From the cell containing the given text, extract its center point as [X, Y] coordinate. 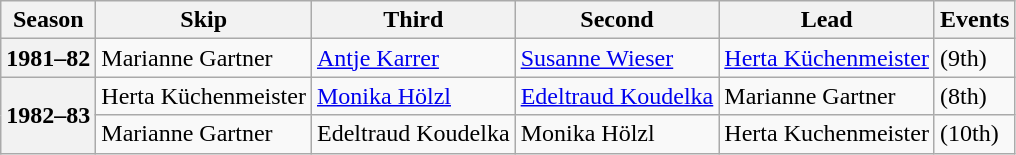
1981–82 [48, 58]
(9th) [974, 58]
Skip [204, 20]
Third [413, 20]
Herta Kuchenmeister [827, 134]
Events [974, 20]
Antje Karrer [413, 58]
(10th) [974, 134]
Susanne Wieser [617, 58]
(8th) [974, 96]
Season [48, 20]
Lead [827, 20]
Second [617, 20]
1982–83 [48, 115]
